Identify which cell holds the provided text, then report its (X, Y) central coordinate. 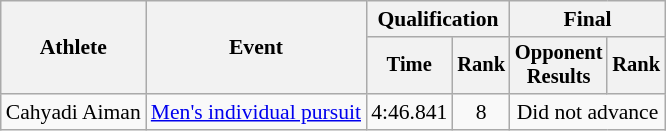
Qualification (438, 19)
Time (409, 66)
Did not advance (588, 112)
Event (256, 48)
Athlete (74, 48)
8 (481, 112)
4:46.841 (409, 112)
Final (588, 19)
OpponentResults (558, 66)
Men's individual pursuit (256, 112)
Cahyadi Aiman (74, 112)
